Capture the cell that displays the provided text and extract its (X, Y) central coordinate. 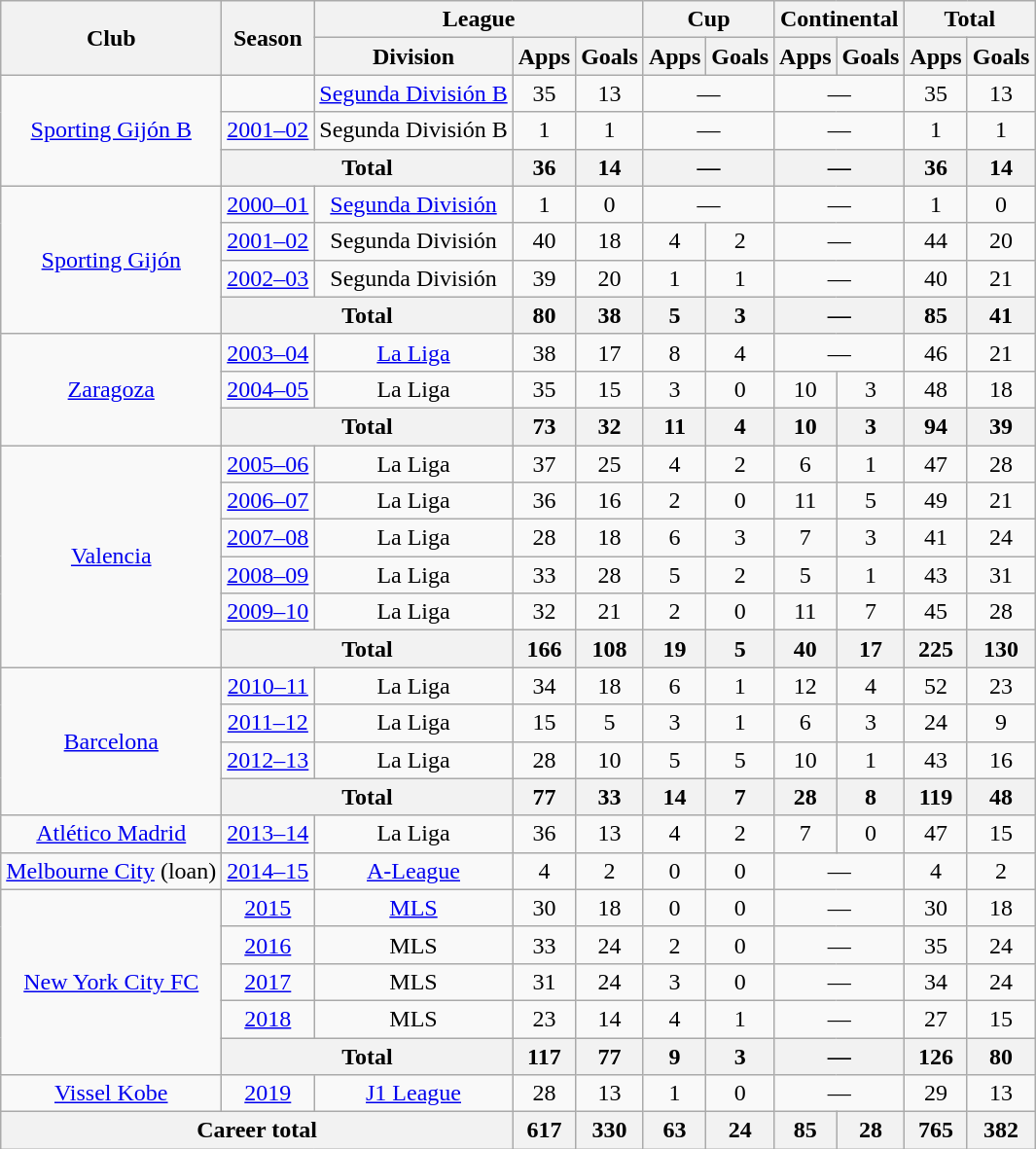
A-League (413, 871)
2019 (268, 1094)
27 (936, 1019)
617 (544, 1131)
37 (544, 464)
Club (111, 38)
Valencia (111, 557)
126 (936, 1056)
Sporting Gijón B (111, 130)
382 (1001, 1131)
2015 (268, 908)
52 (936, 686)
2007–08 (268, 538)
2004–05 (268, 389)
2012–13 (268, 760)
108 (610, 649)
Barcelona (111, 741)
225 (936, 649)
Sporting Gijón (111, 260)
29 (936, 1094)
2010–11 (268, 686)
2000–01 (268, 204)
Career total (257, 1131)
94 (936, 426)
2005–06 (268, 464)
2003–04 (268, 352)
League (479, 19)
63 (674, 1131)
Season (268, 38)
Zaragoza (111, 389)
2016 (268, 945)
330 (610, 1131)
765 (936, 1131)
12 (805, 686)
Cup (708, 19)
19 (674, 649)
25 (610, 464)
Division (413, 56)
J1 League (413, 1094)
2011–12 (268, 723)
2008–09 (268, 575)
2002–03 (268, 278)
166 (544, 649)
2013–14 (268, 834)
2006–07 (268, 501)
117 (544, 1056)
Melbourne City (loan) (111, 871)
73 (544, 426)
44 (936, 241)
Continental (840, 19)
2018 (268, 1019)
2017 (268, 982)
New York City FC (111, 982)
119 (936, 797)
45 (936, 612)
2009–10 (268, 612)
49 (936, 501)
46 (936, 352)
130 (1001, 649)
2014–15 (268, 871)
Vissel Kobe (111, 1094)
Atlético Madrid (111, 834)
